Detect which cell encompasses the target text, then output its (X, Y) center coordinate. 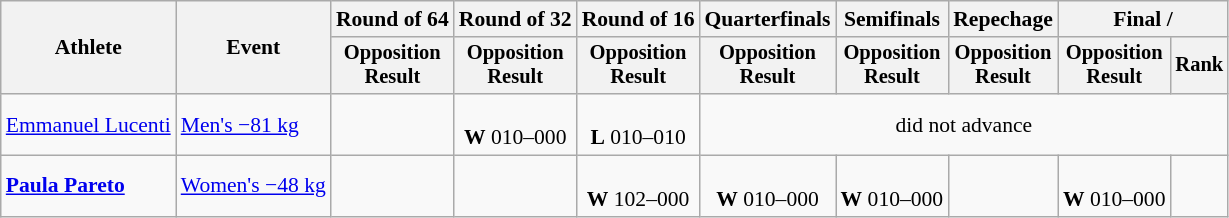
Rank (1200, 66)
Women's −48 kg (254, 186)
Round of 32 (516, 19)
Event (254, 48)
Final / (1143, 19)
Repechage (1003, 19)
Emmanuel Lucenti (88, 124)
Quarterfinals (768, 19)
L 010–010 (638, 124)
Athlete (88, 48)
Round of 16 (638, 19)
W 102–000 (638, 186)
did not advance (964, 124)
Round of 64 (392, 19)
Semifinals (892, 19)
Men's −81 kg (254, 124)
Paula Pareto (88, 186)
